Capture the cell that displays the provided text and extract its [X, Y] central coordinate. 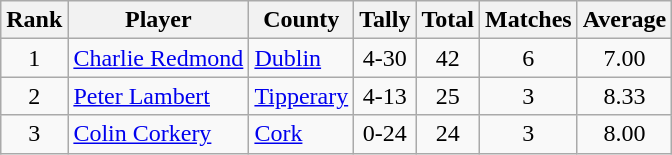
Player [158, 20]
25 [448, 96]
Total [448, 20]
24 [448, 134]
4-30 [385, 58]
Dublin [302, 58]
42 [448, 58]
2 [34, 96]
Rank [34, 20]
Charlie Redmond [158, 58]
Tally [385, 20]
Colin Corkery [158, 134]
8.00 [624, 134]
Matches [528, 20]
Average [624, 20]
County [302, 20]
6 [528, 58]
Peter Lambert [158, 96]
7.00 [624, 58]
0-24 [385, 134]
Cork [302, 134]
4-13 [385, 96]
8.33 [624, 96]
Tipperary [302, 96]
1 [34, 58]
